Extract the [x, y] coordinate from the center of the cell holding the provided text.  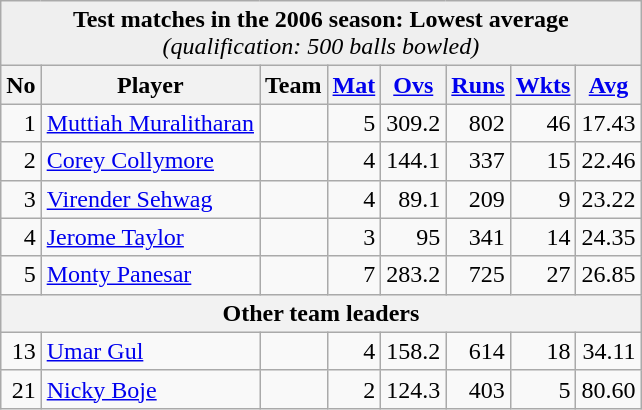
Virender Sehwag [150, 199]
802 [478, 123]
21 [21, 389]
Avg [608, 85]
614 [478, 351]
1 [21, 123]
124.3 [414, 389]
337 [478, 161]
34.11 [608, 351]
309.2 [414, 123]
Mat [354, 85]
17.43 [608, 123]
7 [354, 275]
341 [478, 237]
27 [543, 275]
18 [543, 351]
14 [543, 237]
15 [543, 161]
Monty Panesar [150, 275]
144.1 [414, 161]
Player [150, 85]
No [21, 85]
80.60 [608, 389]
725 [478, 275]
Runs [478, 85]
283.2 [414, 275]
Corey Collymore [150, 161]
46 [543, 123]
Jerome Taylor [150, 237]
Nicky Boje [150, 389]
9 [543, 199]
209 [478, 199]
89.1 [414, 199]
Umar Gul [150, 351]
22.46 [608, 161]
Test matches in the 2006 season: Lowest average(qualification: 500 balls bowled) [321, 34]
26.85 [608, 275]
13 [21, 351]
24.35 [608, 237]
95 [414, 237]
158.2 [414, 351]
23.22 [608, 199]
Wkts [543, 85]
Ovs [414, 85]
Team [294, 85]
403 [478, 389]
Muttiah Muralitharan [150, 123]
Other team leaders [321, 313]
